Output the (x, y) coordinate of the center of the cell containing the given text.  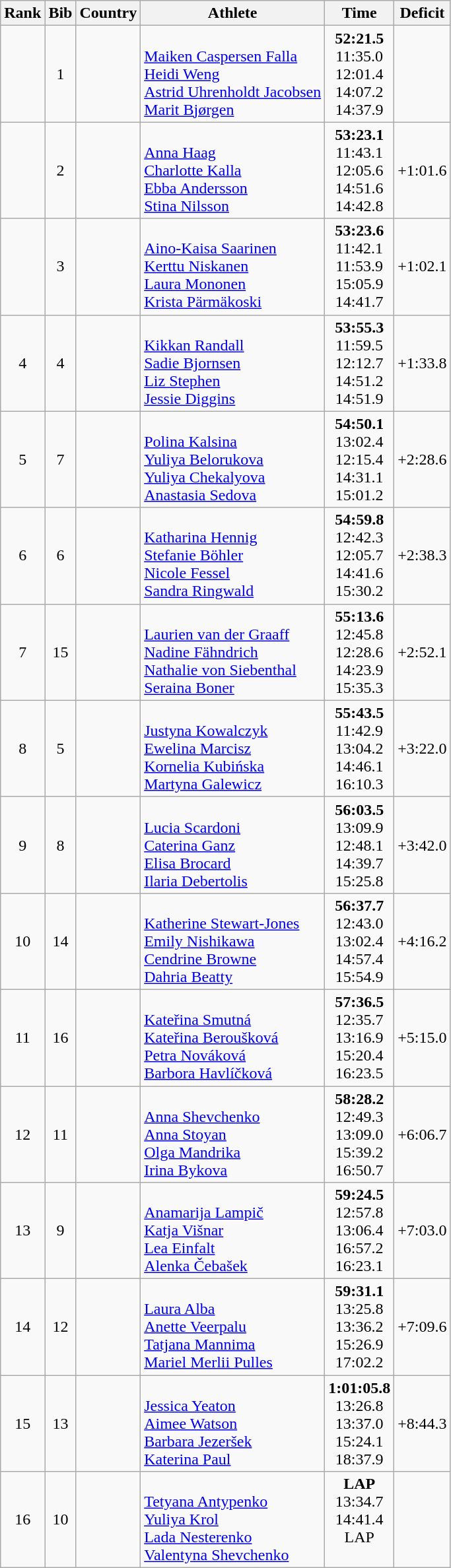
Deficit (423, 13)
59:31.113:25.813:36.215:26.917:02.2 (359, 1327)
55:13.612:45.812:28.614:23.915:35.3 (359, 652)
Katharina HennigStefanie BöhlerNicole FesselSandra Ringwald (232, 556)
Kateřina SmutnáKateřina BerouškováPetra NovákováBarbora Havlíčková (232, 1037)
+7:09.6 (423, 1327)
55:43.511:42.913:04.214:46.116:10.3 (359, 748)
56:03.513:09.912:48.114:39.715:25.8 (359, 845)
+3:22.0 (423, 748)
Tetyana AntypenkoYuliya KrolLada NesterenkoValentyna Shevchenko (232, 1520)
Laura AlbaAnette VeerpaluTatjana MannimaMariel Merlii Pulles (232, 1327)
Country (108, 13)
Kikkan RandallSadie BjornsenLiz StephenJessie Diggins (232, 363)
+1:01.6 (423, 170)
Rank (22, 13)
53:55.311:59.512:12.714:51.214:51.9 (359, 363)
Lucia ScardoniCaterina GanzElisa BrocardIlaria Debertolis (232, 845)
+8:44.3 (423, 1423)
Katherine Stewart-JonesEmily NishikawaCendrine BrowneDahria Beatty (232, 941)
Justyna KowalczykEwelina MarciszKornelia KubińskaMartyna Galewicz (232, 748)
57:36.512:35.713:16.915:20.416:23.5 (359, 1037)
1:01:05.813:26.813:37.015:24.118:37.9 (359, 1423)
Anna HaagCharlotte KallaEbba AnderssonStina Nilsson (232, 170)
52:21.511:35.012:01.414:07.214:37.9 (359, 74)
+2:28.6 (423, 459)
+1:02.1 (423, 267)
Time (359, 13)
53:23.611:42.111:53.915:05.914:41.7 (359, 267)
53:23.111:43.112:05.614:51.614:42.8 (359, 170)
+7:03.0 (423, 1231)
Jessica YeatonAimee WatsonBarbara JezeršekKaterina Paul (232, 1423)
+4:16.2 (423, 941)
54:50.113:02.412:15.414:31.115:01.2 (359, 459)
Polina KalsinaYuliya BelorukovaYuliya ChekalyovaAnastasia Sedova (232, 459)
Bib (61, 13)
+3:42.0 (423, 845)
+6:06.7 (423, 1134)
Maiken Caspersen FallaHeidi WengAstrid Uhrenholdt JacobsenMarit Bjørgen (232, 74)
56:37.712:43.013:02.414:57.415:54.9 (359, 941)
59:24.512:57.813:06.416:57.216:23.1 (359, 1231)
Anamarija LampičKatja VišnarLea EinfaltAlenka Čebašek (232, 1231)
Anna ShevchenkoAnna StoyanOlga MandrikaIrina Bykova (232, 1134)
1 (61, 74)
+2:38.3 (423, 556)
+5:15.0 (423, 1037)
3 (61, 267)
+1:33.8 (423, 363)
2 (61, 170)
LAP13:34.714:41.4LAP (359, 1520)
Athlete (232, 13)
Aino-Kaisa SaarinenKerttu NiskanenLaura MononenKrista Pärmäkoski (232, 267)
54:59.8 12:42.312:05.714:41.615:30.2 (359, 556)
58:28.212:49.313:09.015:39.216:50.7 (359, 1134)
Laurien van der GraaffNadine FähndrichNathalie von SiebenthalSeraina Boner (232, 652)
+2:52.1 (423, 652)
